Extract the [x, y] coordinate from the center of the cell holding the provided text.  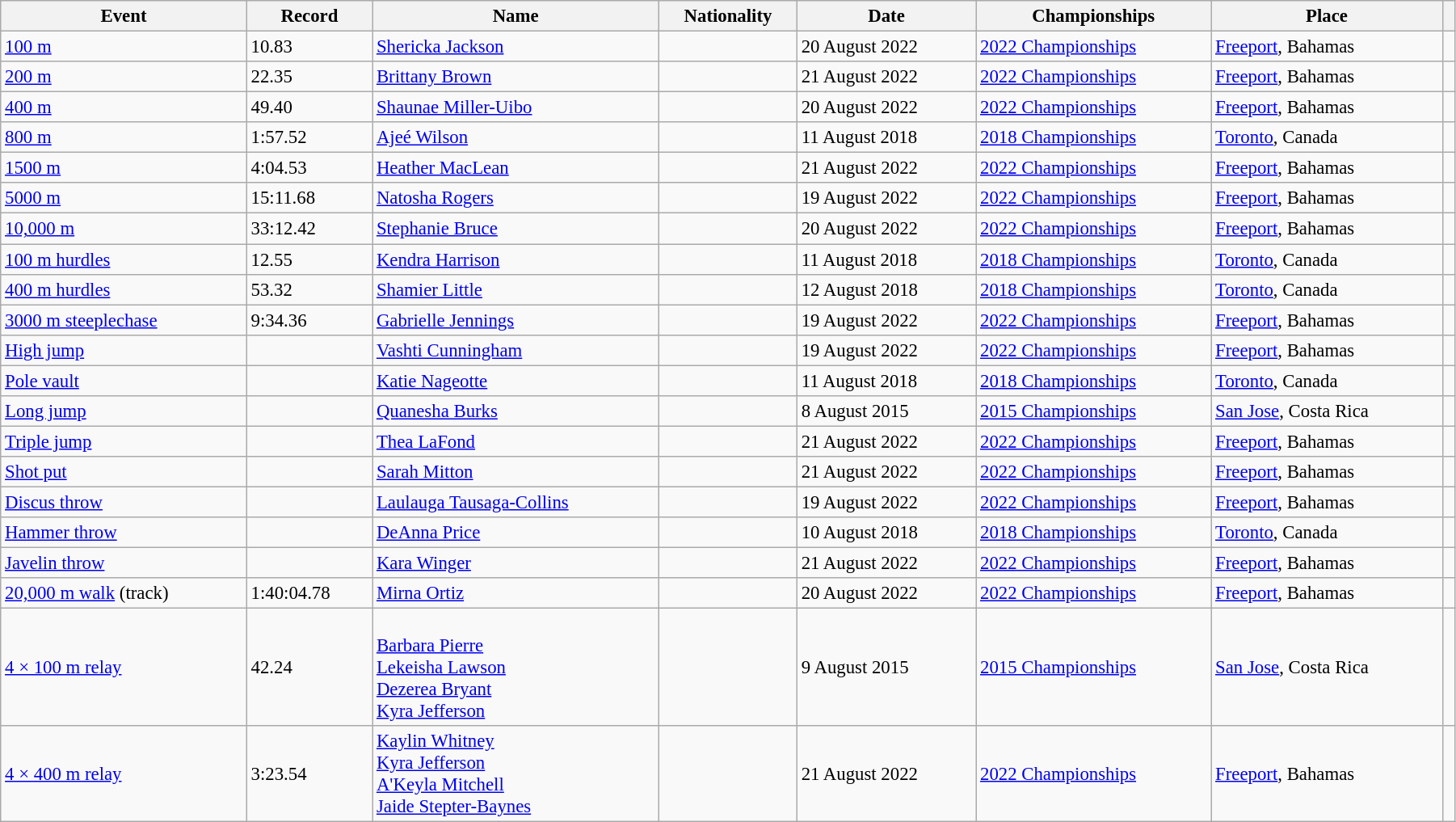
Kendra Harrison [515, 259]
Triple jump [124, 441]
Record [309, 16]
20,000 m walk (track) [124, 593]
Shericka Jackson [515, 47]
9:34.36 [309, 320]
3000 m steeplechase [124, 320]
10.83 [309, 47]
Brittany Brown [515, 77]
10,000 m [124, 229]
Shaunae Miller-Uibo [515, 107]
100 m hurdles [124, 259]
22.35 [309, 77]
4:04.53 [309, 168]
15:11.68 [309, 198]
8 August 2015 [886, 411]
33:12.42 [309, 229]
Thea LaFond [515, 441]
12.55 [309, 259]
Date [886, 16]
1:57.52 [309, 137]
3:23.54 [309, 774]
49.40 [309, 107]
Barbara PierreLekeisha LawsonDezerea BryantKyra Jefferson [515, 668]
5000 m [124, 198]
1:40:04.78 [309, 593]
Event [124, 16]
Natosha Rogers [515, 198]
Vashti Cunningham [515, 350]
Mirna Ortiz [515, 593]
Kara Winger [515, 563]
Laulauga Tausaga-Collins [515, 502]
Javelin throw [124, 563]
Shot put [124, 472]
200 m [124, 77]
100 m [124, 47]
Nationality [729, 16]
Pole vault [124, 381]
Stephanie Bruce [515, 229]
Heather MacLean [515, 168]
12 August 2018 [886, 289]
9 August 2015 [886, 668]
Gabrielle Jennings [515, 320]
800 m [124, 137]
400 m hurdles [124, 289]
Quanesha Burks [515, 411]
DeAnna Price [515, 533]
10 August 2018 [886, 533]
Place [1327, 16]
Long jump [124, 411]
Championships [1094, 16]
Discus throw [124, 502]
Hammer throw [124, 533]
42.24 [309, 668]
Katie Nageotte [515, 381]
53.32 [309, 289]
Sarah Mitton [515, 472]
400 m [124, 107]
Kaylin WhitneyKyra JeffersonA'Keyla MitchellJaide Stepter-Baynes [515, 774]
Ajeé Wilson [515, 137]
High jump [124, 350]
1500 m [124, 168]
Name [515, 16]
4 × 400 m relay [124, 774]
Shamier Little [515, 289]
4 × 100 m relay [124, 668]
